For the text-containing cell, return its midpoint in [X, Y] coordinate format. 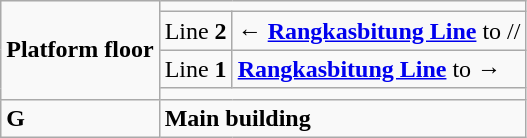
Rangkasbitung Line to → [379, 69]
Line 1 [196, 69]
Line 2 [196, 31]
Main building [342, 118]
G [80, 118]
Platform floor [80, 50]
← Rangkasbitung Line to // [379, 31]
